Scan for the cell matching the given text and deliver its [x, y] coordinate at center. 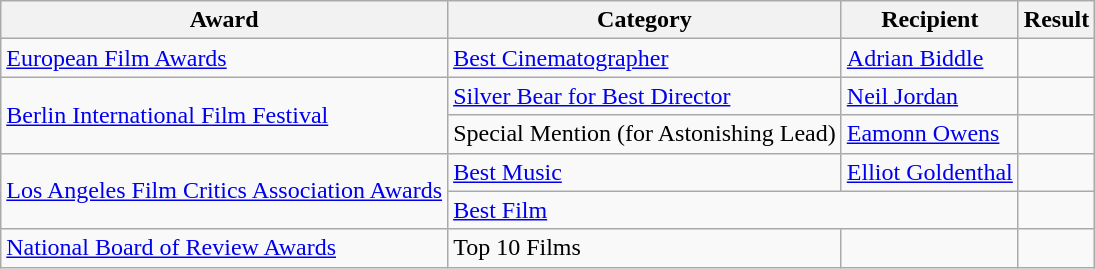
Category [645, 20]
European Film Awards [224, 58]
Top 10 Films [645, 248]
Eamonn Owens [930, 134]
Best Cinematographer [645, 58]
National Board of Review Awards [224, 248]
Adrian Biddle [930, 58]
Berlin International Film Festival [224, 115]
Los Angeles Film Critics Association Awards [224, 191]
Award [224, 20]
Recipient [930, 20]
Best Music [645, 172]
Best Film [734, 210]
Special Mention (for Astonishing Lead) [645, 134]
Result [1056, 20]
Elliot Goldenthal [930, 172]
Silver Bear for Best Director [645, 96]
Neil Jordan [930, 96]
